Identify which cell holds the provided text, then report its (X, Y) central coordinate. 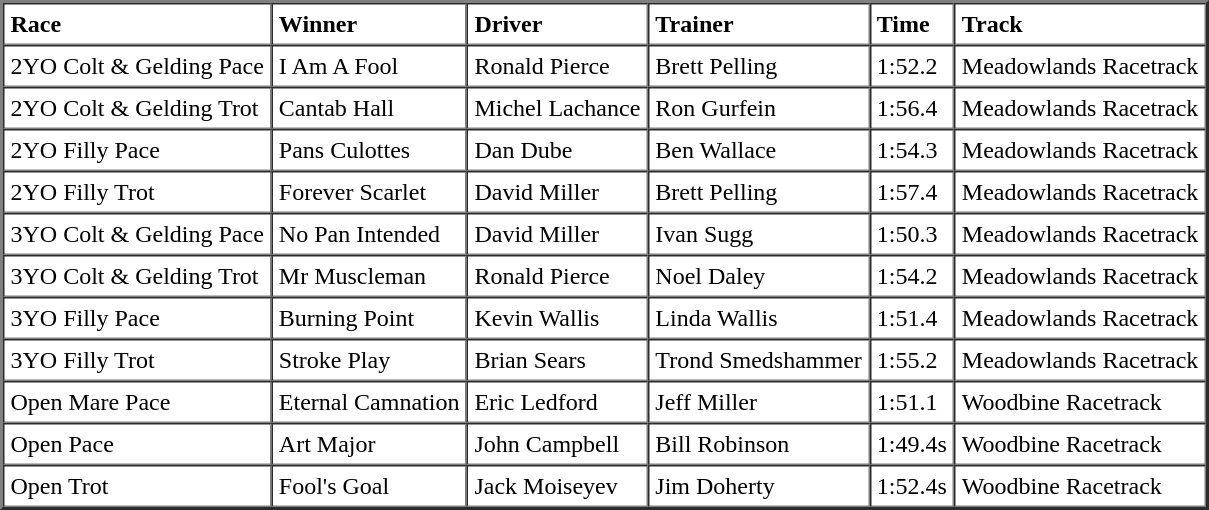
Burning Point (369, 318)
Michel Lachance (558, 108)
Linda Wallis (758, 318)
Art Major (369, 444)
1:51.1 (912, 402)
2YO Filly Pace (137, 150)
Track (1080, 24)
1:54.2 (912, 276)
Open Trot (137, 486)
1:52.2 (912, 66)
Eric Ledford (558, 402)
Mr Muscleman (369, 276)
Pans Culottes (369, 150)
1:56.4 (912, 108)
Brian Sears (558, 360)
2YO Colt & Gelding Pace (137, 66)
Jack Moiseyev (558, 486)
Jim Doherty (758, 486)
No Pan Intended (369, 234)
Kevin Wallis (558, 318)
Race (137, 24)
Dan Dube (558, 150)
1:49.4s (912, 444)
Driver (558, 24)
Stroke Play (369, 360)
Ivan Sugg (758, 234)
1:52.4s (912, 486)
1:50.3 (912, 234)
Forever Scarlet (369, 192)
Winner (369, 24)
Eternal Camnation (369, 402)
Noel Daley (758, 276)
2YO Filly Trot (137, 192)
Cantab Hall (369, 108)
3YO Filly Trot (137, 360)
Open Pace (137, 444)
2YO Colt & Gelding Trot (137, 108)
Open Mare Pace (137, 402)
3YO Colt & Gelding Pace (137, 234)
Ben Wallace (758, 150)
Trainer (758, 24)
Bill Robinson (758, 444)
3YO Colt & Gelding Trot (137, 276)
Ron Gurfein (758, 108)
Jeff Miller (758, 402)
Time (912, 24)
Fool's Goal (369, 486)
3YO Filly Pace (137, 318)
1:51.4 (912, 318)
Trond Smedshammer (758, 360)
1:55.2 (912, 360)
1:54.3 (912, 150)
I Am A Fool (369, 66)
John Campbell (558, 444)
1:57.4 (912, 192)
